Identify which cell holds the provided text, then report its [x, y] central coordinate. 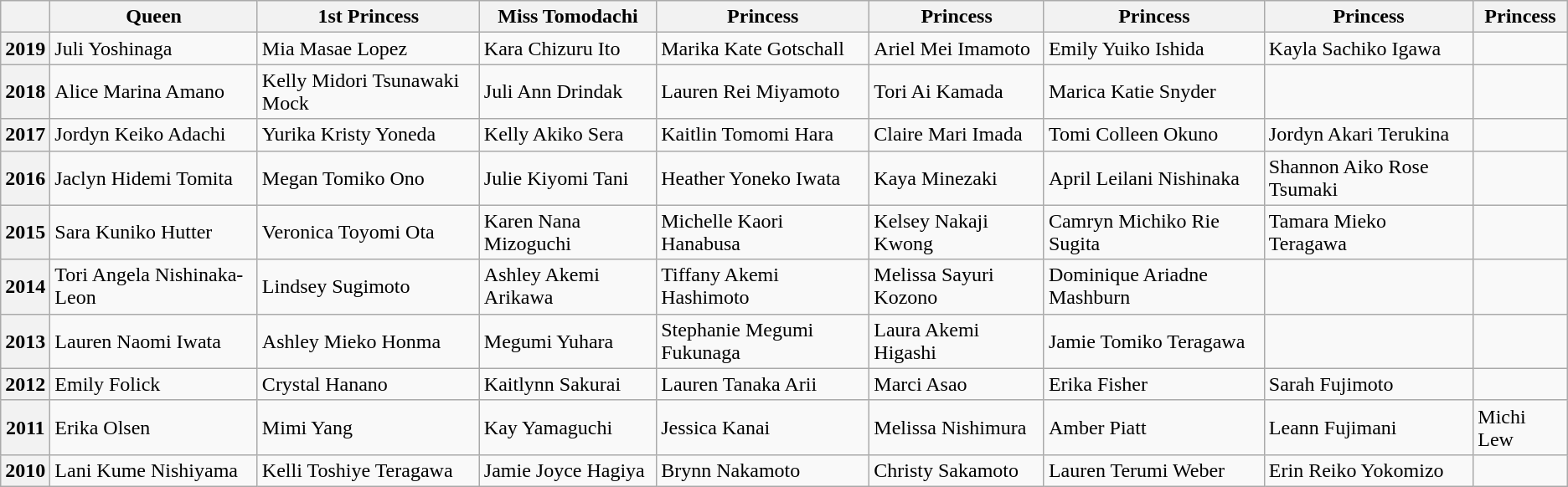
Julie Kiyomi Tani [568, 177]
1st Princess [369, 17]
2016 [25, 177]
Crystal Hanano [369, 384]
Megan Tomiko Ono [369, 177]
Kaitlin Tomomi Hara [763, 135]
Mia Masae Lopez [369, 49]
Kelly Akiko Sera [568, 135]
2011 [25, 427]
Michelle Kaori Hanabusa [763, 233]
Lauren Tanaka Arii [763, 384]
Camryn Michiko Rie Sugita [1154, 233]
Jamie Joyce Hagiya [568, 470]
Tori Ai Kamada [957, 92]
Michi Lew [1520, 427]
Jordyn Akari Terukina [1369, 135]
Laura Akemi Higashi [957, 341]
Amber Piatt [1154, 427]
Jaclyn Hidemi Tomita [154, 177]
Kaitlynn Sakurai [568, 384]
Marica Katie Snyder [1154, 92]
Ashley Mieko Honma [369, 341]
Brynn Nakamoto [763, 470]
Tiffany Akemi Hashimoto [763, 286]
Kara Chizuru Ito [568, 49]
April Leilani Nishinaka [1154, 177]
Miss Tomodachi [568, 17]
Kay Yamaguchi [568, 427]
Marika Kate Gotschall [763, 49]
Erika Fisher [1154, 384]
2012 [25, 384]
Ashley Akemi Arikawa [568, 286]
Sarah Fujimoto [1369, 384]
2013 [25, 341]
Lauren Naomi Iwata [154, 341]
Erin Reiko Yokomizo [1369, 470]
Karen Nana Mizoguchi [568, 233]
Veronica Toyomi Ota [369, 233]
Lauren Terumi Weber [1154, 470]
Kelly Midori Tsunawaki Mock [369, 92]
Emily Yuiko Ishida [1154, 49]
Erika Olsen [154, 427]
Stephanie Megumi Fukunaga [763, 341]
Tomi Colleen Okuno [1154, 135]
Lauren Rei Miyamoto [763, 92]
Kayla Sachiko Igawa [1369, 49]
Lani Kume Nishiyama [154, 470]
Dominique Ariadne Mashburn [1154, 286]
Queen [154, 17]
Claire Mari Imada [957, 135]
Alice Marina Amano [154, 92]
Mimi Yang [369, 427]
2014 [25, 286]
2018 [25, 92]
Yurika Kristy Yoneda [369, 135]
Megumi Yuhara [568, 341]
Leann Fujimani [1369, 427]
Shannon Aiko Rose Tsumaki [1369, 177]
Melissa Nishimura [957, 427]
Jordyn Keiko Adachi [154, 135]
Kelsey Nakaji Kwong [957, 233]
Christy Sakamoto [957, 470]
Heather Yoneko Iwata [763, 177]
Juli Yoshinaga [154, 49]
2019 [25, 49]
2015 [25, 233]
Tamara Mieko Teragawa [1369, 233]
Melissa Sayuri Kozono [957, 286]
Marci Asao [957, 384]
Ariel Mei Imamoto [957, 49]
Jessica Kanai [763, 427]
Kelli Toshiye Teragawa [369, 470]
Sara Kuniko Hutter [154, 233]
Juli Ann Drindak [568, 92]
2010 [25, 470]
Emily Folick [154, 384]
Lindsey Sugimoto [369, 286]
2017 [25, 135]
Kaya Minezaki [957, 177]
Tori Angela Nishinaka-Leon [154, 286]
Jamie Tomiko Teragawa [1154, 341]
